Detect which cell encompasses the target text, then output its [x, y] center coordinate. 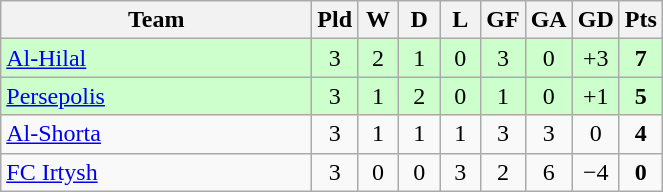
−4 [596, 172]
4 [640, 134]
+3 [596, 58]
7 [640, 58]
Persepolis [156, 96]
W [378, 20]
D [420, 20]
Pld [335, 20]
Team [156, 20]
GF [503, 20]
+1 [596, 96]
Al-Shorta [156, 134]
GA [548, 20]
GD [596, 20]
FC Irtysh [156, 172]
5 [640, 96]
L [460, 20]
6 [548, 172]
Pts [640, 20]
Al-Hilal [156, 58]
